Provide the (X, Y) coordinate of the cell's center where the given text is located.  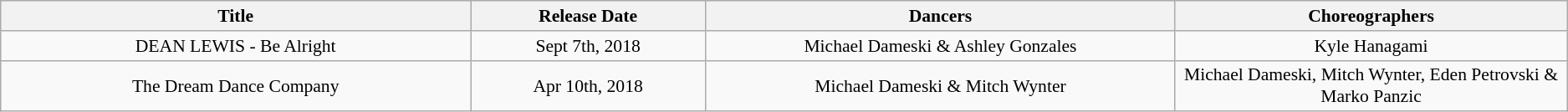
Michael Dameski & Mitch Wynter (941, 85)
Apr 10th, 2018 (589, 85)
Release Date (589, 16)
Michael Dameski & Ashley Gonzales (941, 46)
The Dream Dance Company (236, 85)
Michael Dameski, Mitch Wynter, Eden Petrovski & Marko Panzic (1371, 85)
Dancers (941, 16)
Title (236, 16)
DEAN LEWIS - Be Alright (236, 46)
Kyle Hanagami (1371, 46)
Sept 7th, 2018 (589, 46)
Choreographers (1371, 16)
